Locate the cell with the specified text and output its [x, y] center coordinate. 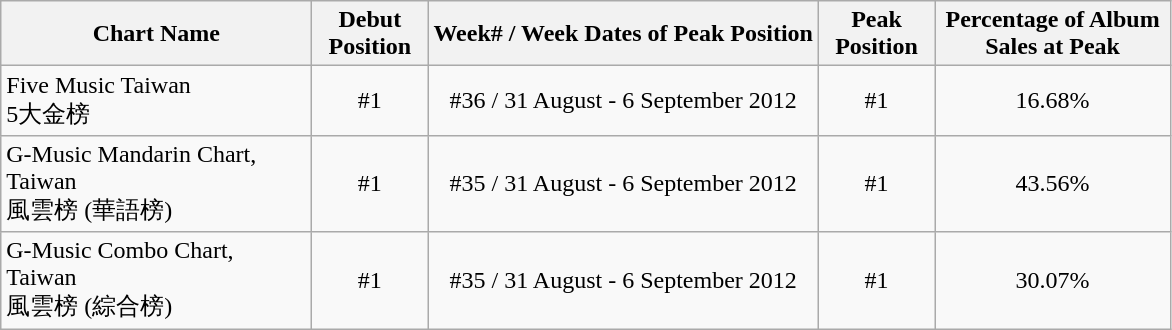
Percentage of Album Sales at Peak [1053, 34]
G-Music Combo Chart, Taiwan風雲榜 (綜合榜) [156, 280]
Week# / Week Dates of Peak Position [624, 34]
Five Music Taiwan5大金榜 [156, 101]
#36 / 31 August - 6 September 2012 [624, 101]
43.56% [1053, 184]
G-Music Mandarin Chart, Taiwan風雲榜 (華語榜) [156, 184]
30.07% [1053, 280]
16.68% [1053, 101]
Peak Position [876, 34]
Debut Position [370, 34]
Chart Name [156, 34]
